Find where the given text appears and provide that cell's center as (x, y) coordinate. 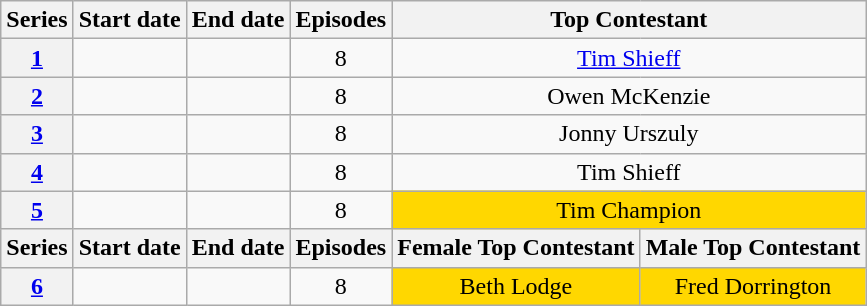
Female Top Contestant (516, 248)
Fred Dorrington (753, 286)
1 (37, 58)
Tim Champion (629, 210)
3 (37, 134)
Top Contestant (629, 20)
Owen McKenzie (629, 96)
Beth Lodge (516, 286)
Male Top Contestant (753, 248)
4 (37, 172)
Jonny Urszuly (629, 134)
5 (37, 210)
6 (37, 286)
2 (37, 96)
